Capture the cell that displays the provided text and extract its [X, Y] central coordinate. 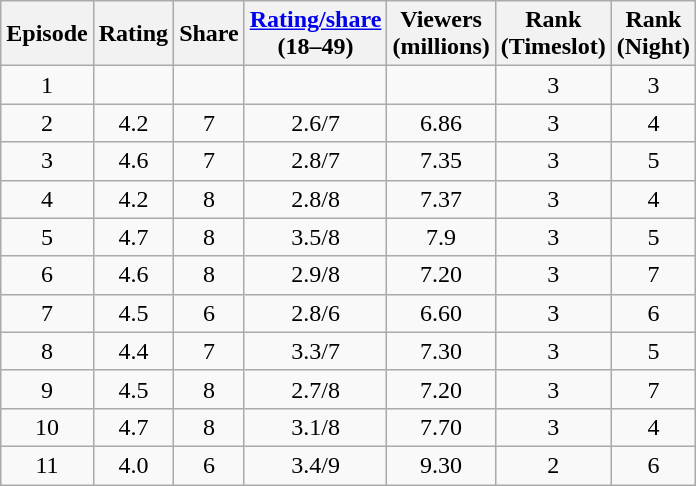
10 [47, 427]
7.30 [441, 351]
2.8/8 [316, 199]
7.70 [441, 427]
Rank(Night) [653, 34]
2.8/6 [316, 313]
3.1/8 [316, 427]
6.86 [441, 123]
1 [47, 85]
Viewers(millions) [441, 34]
2.7/8 [316, 389]
3.5/8 [316, 237]
7.9 [441, 237]
7.35 [441, 161]
2.9/8 [316, 275]
2.6/7 [316, 123]
2.8/7 [316, 161]
6.60 [441, 313]
Share [210, 34]
3.4/9 [316, 465]
7.37 [441, 199]
Rating/share(18–49) [316, 34]
4.0 [133, 465]
9 [47, 389]
4.4 [133, 351]
9.30 [441, 465]
3.3/7 [316, 351]
Rating [133, 34]
11 [47, 465]
Rank(Timeslot) [553, 34]
Episode [47, 34]
